Pinpoint the cell where the given text exists, returning its [x, y] midpoint coordinate. 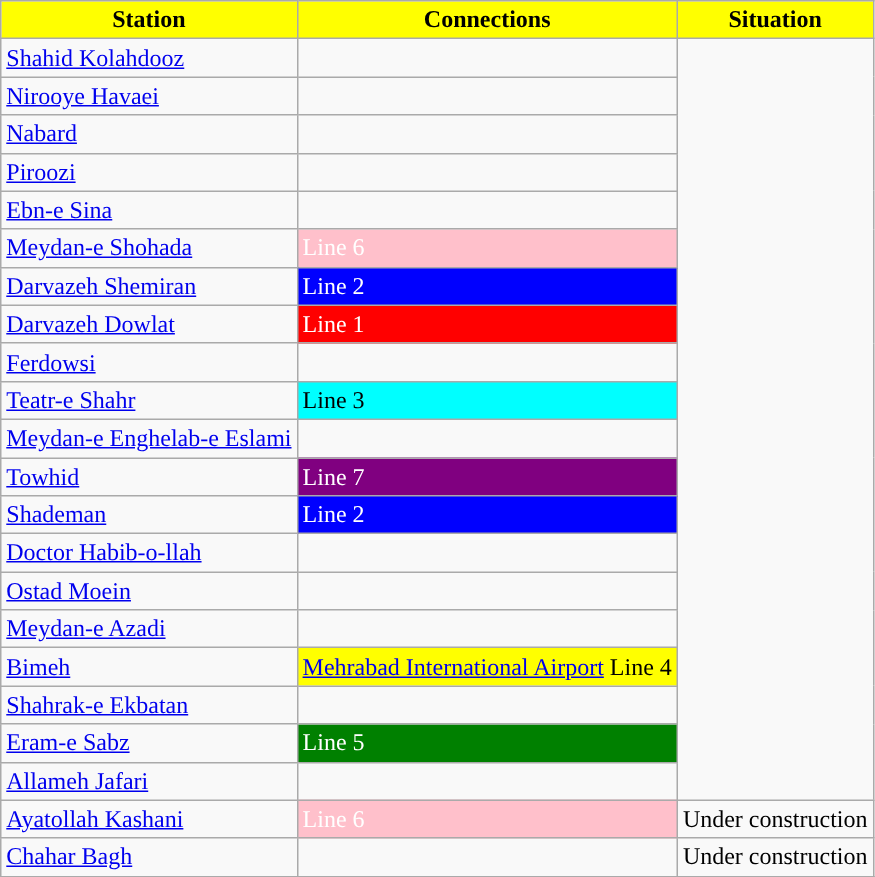
Situation [775, 20]
Ostad Moein [149, 591]
Station [149, 20]
Allameh Jafari [149, 781]
Line 7 [487, 477]
Bimeh [149, 667]
Doctor Habib-o-llah [149, 553]
Darvazeh Shemiran [149, 286]
Line 3 [487, 400]
Ferdowsi [149, 362]
Shademan [149, 515]
Meydan-e Enghelab-e Eslami [149, 438]
Mehrabad International Airport Line 4 [487, 667]
Meydan-e Azadi [149, 629]
Line 5 [487, 743]
Eram-e Sabz [149, 743]
Nirooye Havaei [149, 96]
Towhid [149, 477]
Line 1 [487, 324]
Darvazeh Dowlat [149, 324]
Ebn-e Sina [149, 210]
Chahar Bagh [149, 857]
Teatr-e Shahr [149, 400]
Piroozi [149, 172]
Meydan-e Shohada [149, 248]
Nabard [149, 134]
Ayatollah Kashani [149, 819]
Connections [487, 20]
Shahid Kolahdooz [149, 58]
Shahrak-e Ekbatan [149, 705]
